Detect which cell encompasses the target text, then output its (X, Y) center coordinate. 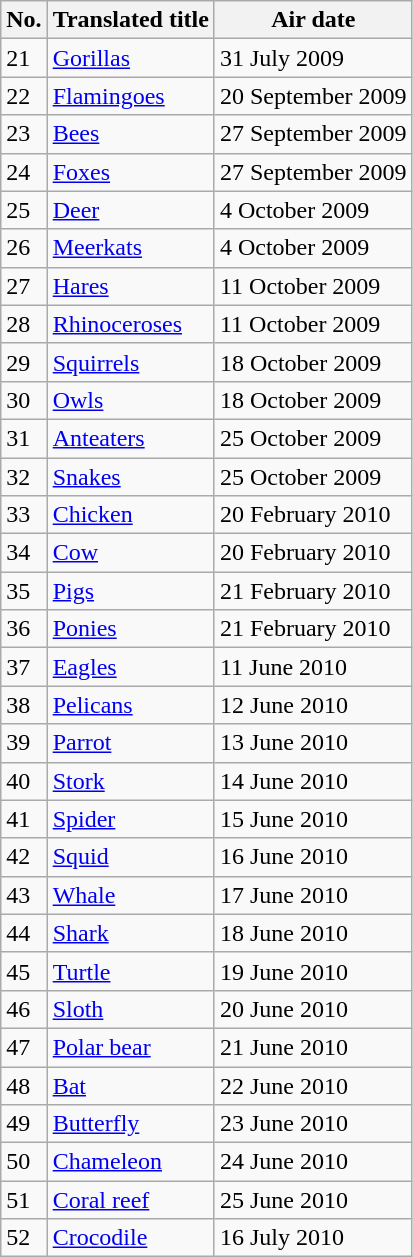
No. (24, 20)
Foxes (130, 172)
Crocodile (130, 1238)
Spider (130, 819)
Pigs (130, 591)
Hares (130, 286)
Pelicans (130, 705)
32 (24, 477)
Coral reef (130, 1200)
Butterfly (130, 1124)
43 (24, 895)
16 June 2010 (313, 857)
44 (24, 933)
Snakes (130, 477)
30 (24, 400)
14 June 2010 (313, 781)
Meerkats (130, 248)
26 (24, 248)
28 (24, 324)
42 (24, 857)
Turtle (130, 971)
25 June 2010 (313, 1200)
Flamingoes (130, 96)
Ponies (130, 629)
37 (24, 667)
18 June 2010 (313, 933)
47 (24, 1047)
34 (24, 553)
24 June 2010 (313, 1162)
48 (24, 1085)
38 (24, 705)
Bees (130, 134)
22 June 2010 (313, 1085)
Chicken (130, 515)
27 (24, 286)
Parrot (130, 743)
12 June 2010 (313, 705)
41 (24, 819)
Squid (130, 857)
31 (24, 438)
Deer (130, 210)
52 (24, 1238)
Anteaters (130, 438)
21 June 2010 (313, 1047)
21 (24, 58)
Gorillas (130, 58)
15 June 2010 (313, 819)
Whale (130, 895)
36 (24, 629)
16 July 2010 (313, 1238)
46 (24, 1009)
13 June 2010 (313, 743)
Rhinoceroses (130, 324)
Owls (130, 400)
50 (24, 1162)
19 June 2010 (313, 971)
35 (24, 591)
17 June 2010 (313, 895)
25 (24, 210)
49 (24, 1124)
40 (24, 781)
45 (24, 971)
Sloth (130, 1009)
Air date (313, 20)
11 June 2010 (313, 667)
Stork (130, 781)
39 (24, 743)
20 September 2009 (313, 96)
23 (24, 134)
33 (24, 515)
31 July 2009 (313, 58)
Shark (130, 933)
Polar bear (130, 1047)
Squirrels (130, 362)
23 June 2010 (313, 1124)
Cow (130, 553)
22 (24, 96)
29 (24, 362)
20 June 2010 (313, 1009)
24 (24, 172)
Chameleon (130, 1162)
51 (24, 1200)
Translated title (130, 20)
Bat (130, 1085)
Eagles (130, 667)
